Identify which cell holds the provided text, then report its [X, Y] central coordinate. 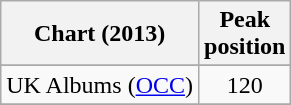
Peakposition [245, 34]
Chart (2013) [100, 34]
120 [245, 85]
UK Albums (OCC) [100, 85]
